Find where the given text appears and provide that cell's center as (x, y) coordinate. 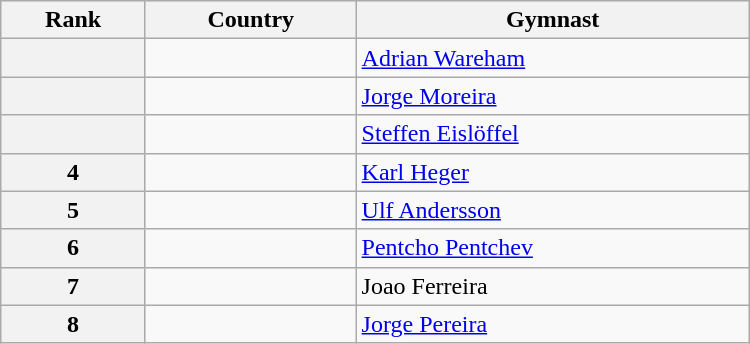
6 (74, 248)
8 (74, 324)
Jorge Pereira (552, 324)
Ulf Andersson (552, 210)
Jorge Moreira (552, 96)
Pentcho Pentchev (552, 248)
7 (74, 286)
Karl Heger (552, 172)
4 (74, 172)
Steffen Eislöffel (552, 134)
Gymnast (552, 20)
Rank (74, 20)
Country (250, 20)
Adrian Wareham (552, 58)
Joao Ferreira (552, 286)
5 (74, 210)
